Search for the cell housing the specified text and yield its [X, Y] center coordinate. 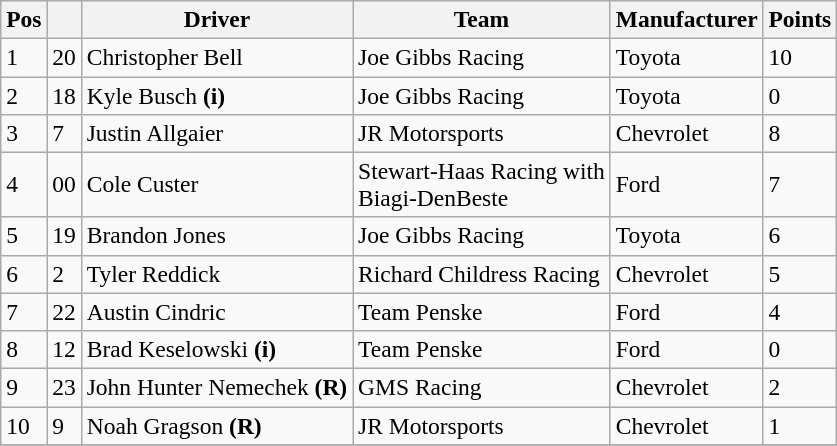
23 [64, 387]
Tyler Reddick [216, 274]
Cole Custer [216, 184]
00 [64, 184]
Manufacturer [686, 19]
Austin Cindric [216, 312]
3 [24, 133]
GMS Racing [482, 387]
Stewart-Haas Racing withBiagi-DenBeste [482, 184]
20 [64, 57]
Justin Allgaier [216, 133]
John Hunter Nemechek (R) [216, 387]
Christopher Bell [216, 57]
Points [800, 19]
Kyle Busch (i) [216, 95]
Brad Keselowski (i) [216, 349]
12 [64, 349]
18 [64, 95]
Brandon Jones [216, 236]
22 [64, 312]
Pos [24, 19]
Driver [216, 19]
Team [482, 19]
19 [64, 236]
Richard Childress Racing [482, 274]
Noah Gragson (R) [216, 425]
